Provide the (x, y) coordinate of the cell's center where the given text is located.  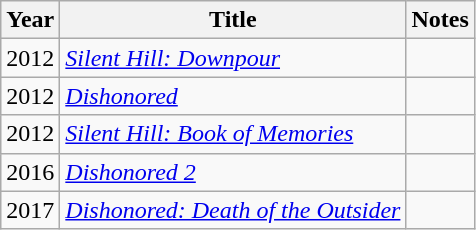
2016 (30, 172)
Silent Hill: Book of Memories (233, 134)
Silent Hill: Downpour (233, 58)
Dishonored (233, 96)
2017 (30, 210)
Year (30, 20)
Dishonored: Death of the Outsider (233, 210)
Dishonored 2 (233, 172)
Notes (440, 20)
Title (233, 20)
